Search for the cell housing the specified text and yield its (x, y) center coordinate. 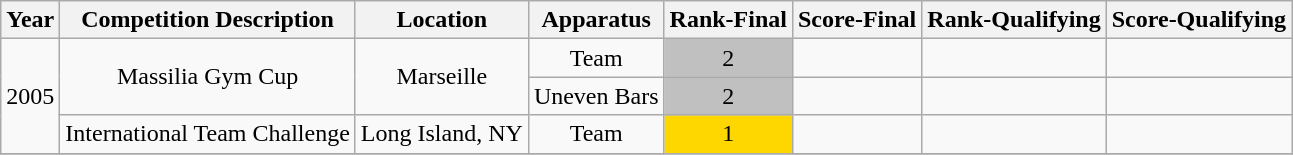
Marseille (442, 77)
Location (442, 20)
Long Island, NY (442, 134)
Apparatus (596, 20)
Rank-Qualifying (1014, 20)
1 (728, 134)
Massilia Gym Cup (208, 77)
Score-Final (856, 20)
Competition Description (208, 20)
Score-Qualifying (1198, 20)
2005 (30, 96)
Rank-Final (728, 20)
Uneven Bars (596, 96)
Year (30, 20)
International Team Challenge (208, 134)
